Capture the cell that displays the provided text and extract its [x, y] central coordinate. 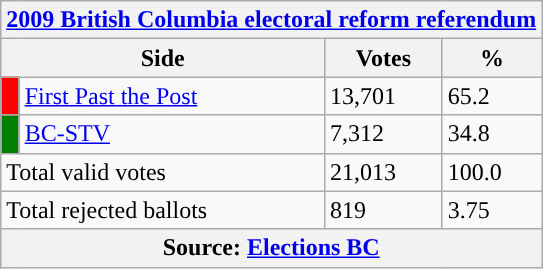
3.75 [492, 210]
13,701 [384, 96]
Side [163, 58]
21,013 [384, 172]
Total rejected ballots [163, 210]
34.8 [492, 134]
First Past the Post [172, 96]
Votes [384, 58]
Source: Elections BC [272, 248]
% [492, 58]
BC-STV [172, 134]
7,312 [384, 134]
65.2 [492, 96]
100.0 [492, 172]
Total valid votes [163, 172]
2009 British Columbia electoral reform referendum [272, 20]
819 [384, 210]
